Capture the cell that displays the provided text and extract its [x, y] central coordinate. 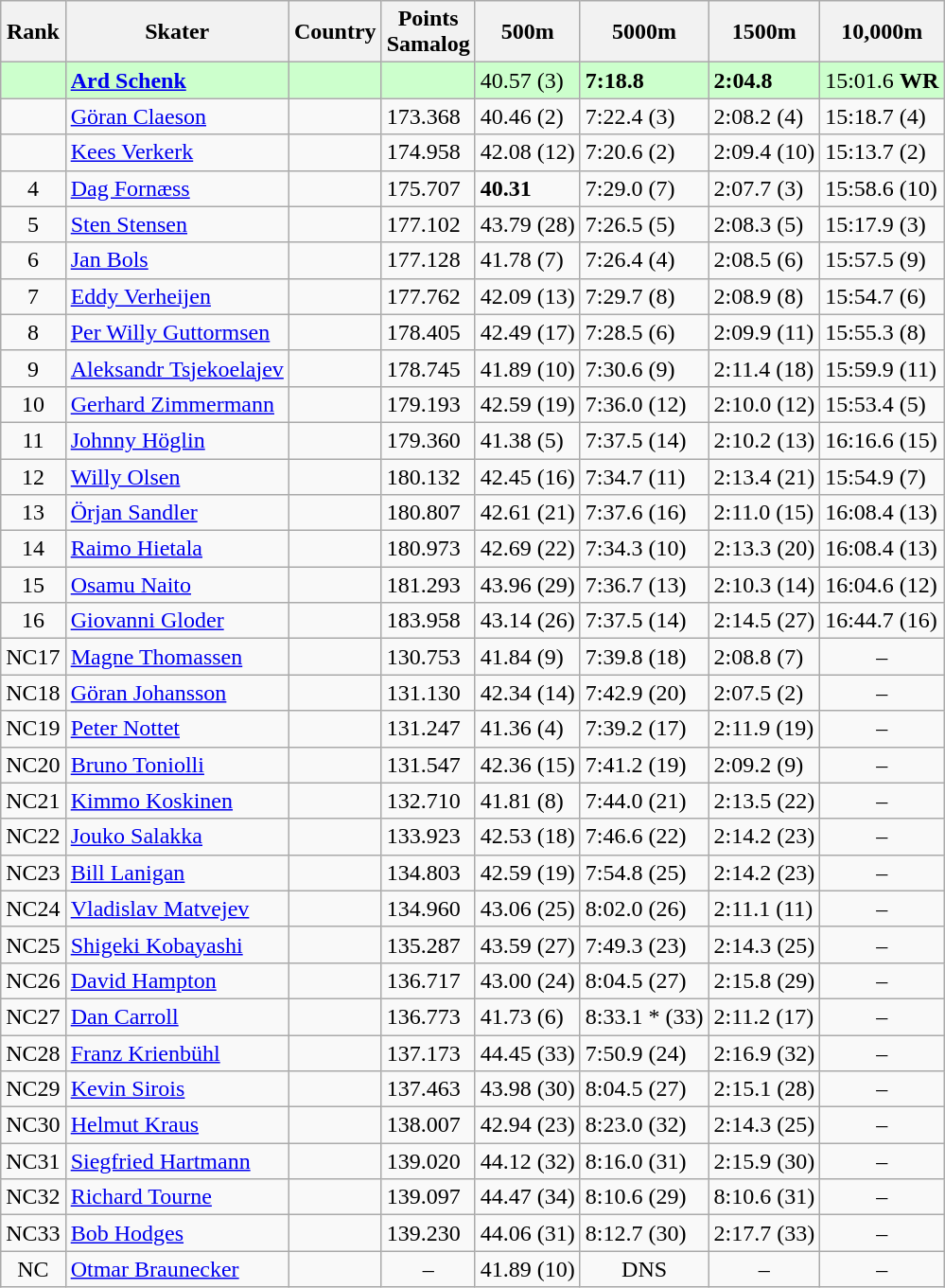
2:13.3 (20) [764, 549]
44.47 (34) [528, 1197]
2:04.8 [764, 80]
16:44.7 (16) [882, 621]
7:29.7 (8) [644, 296]
Bruno Toniolli [177, 765]
16 [33, 621]
15 [33, 585]
David Hampton [177, 980]
2:07.5 (2) [764, 693]
2:13.4 (21) [764, 476]
Helmut Kraus [177, 1125]
7:42.9 (20) [644, 693]
Göran Claeson [177, 116]
NC17 [33, 657]
179.193 [428, 404]
Jouko Salakka [177, 837]
7:54.8 (25) [644, 873]
7:20.6 (2) [644, 152]
177.128 [428, 260]
NC24 [33, 909]
2:08.8 (7) [764, 657]
NC25 [33, 944]
Sten Stensen [177, 224]
7:26.5 (5) [644, 224]
Aleksandr Tsjekoelajev [177, 368]
43.14 (26) [528, 621]
139.020 [428, 1161]
Per Willy Guttormsen [177, 332]
NC19 [33, 729]
7:39.8 (18) [644, 657]
Raimo Hietala [177, 549]
7:36.7 (13) [644, 585]
15:01.6 WR [882, 80]
2:11.2 (17) [764, 1016]
8:12.7 (30) [644, 1233]
Jan Bols [177, 260]
43.79 (28) [528, 224]
Örjan Sandler [177, 513]
131.247 [428, 729]
500m [528, 32]
7:44.0 (21) [644, 801]
NC29 [33, 1089]
174.958 [428, 152]
2:10.3 (14) [764, 585]
173.368 [428, 116]
4 [33, 188]
43.06 (25) [528, 909]
8:10.6 (29) [644, 1197]
Magne Thomassen [177, 657]
2:09.2 (9) [764, 765]
139.097 [428, 1197]
8:33.1 * (33) [644, 1016]
NC30 [33, 1125]
139.230 [428, 1233]
14 [33, 549]
183.958 [428, 621]
Vladislav Matvejev [177, 909]
5000m [644, 32]
138.007 [428, 1125]
135.287 [428, 944]
7:49.3 (23) [644, 944]
7:26.4 (4) [644, 260]
136.717 [428, 980]
Giovanni Gloder [177, 621]
11 [33, 440]
133.923 [428, 837]
7:34.3 (10) [644, 549]
44.12 (32) [528, 1161]
2:11.4 (18) [764, 368]
7:46.6 (22) [644, 837]
2:13.5 (22) [764, 801]
2:07.7 (3) [764, 188]
15:53.4 (5) [882, 404]
180.973 [428, 549]
Richard Tourne [177, 1197]
175.707 [428, 188]
Otmar Braunecker [177, 1269]
2:08.9 (8) [764, 296]
42.94 (23) [528, 1125]
Gerhard Zimmermann [177, 404]
8:10.6 (31) [764, 1197]
10 [33, 404]
NC31 [33, 1161]
8 [33, 332]
15:57.5 (9) [882, 260]
42.09 (13) [528, 296]
Rank [33, 32]
137.173 [428, 1053]
41.84 (9) [528, 657]
2:15.9 (30) [764, 1161]
180.132 [428, 476]
41.73 (6) [528, 1016]
8:16.0 (31) [644, 1161]
7:41.2 (19) [644, 765]
15:55.3 (8) [882, 332]
8:23.0 (32) [644, 1125]
42.08 (12) [528, 152]
10,000m [882, 32]
178.405 [428, 332]
Dag Fornæss [177, 188]
Bill Lanigan [177, 873]
Göran Johansson [177, 693]
42.45 (16) [528, 476]
178.745 [428, 368]
2:11.0 (15) [764, 513]
43.00 (24) [528, 980]
7:37.6 (16) [644, 513]
40.57 (3) [528, 80]
2:16.9 (32) [764, 1053]
Skater [177, 32]
42.36 (15) [528, 765]
15:58.6 (10) [882, 188]
13 [33, 513]
131.130 [428, 693]
41.81 (8) [528, 801]
179.360 [428, 440]
Points Samalog [428, 32]
40.31 [528, 188]
Peter Nottet [177, 729]
134.803 [428, 873]
7:18.8 [644, 80]
43.98 (30) [528, 1089]
177.102 [428, 224]
16:04.6 (12) [882, 585]
Shigeki Kobayashi [177, 944]
40.46 (2) [528, 116]
2:14.5 (27) [764, 621]
Kees Verkerk [177, 152]
7:50.9 (24) [644, 1053]
DNS [644, 1269]
134.960 [428, 909]
NC23 [33, 873]
Bob Hodges [177, 1233]
41.78 (7) [528, 260]
41.38 (5) [528, 440]
Siegfried Hartmann [177, 1161]
NC28 [33, 1053]
15:17.9 (3) [882, 224]
2:15.1 (28) [764, 1089]
15:54.9 (7) [882, 476]
15:59.9 (11) [882, 368]
2:08.5 (6) [764, 260]
130.753 [428, 657]
44.06 (31) [528, 1233]
7:22.4 (3) [644, 116]
131.547 [428, 765]
43.96 (29) [528, 585]
7:36.0 (12) [644, 404]
NC32 [33, 1197]
NC20 [33, 765]
42.53 (18) [528, 837]
1500m [764, 32]
7:39.2 (17) [644, 729]
Kimmo Koskinen [177, 801]
Osamu Naito [177, 585]
NC22 [33, 837]
Franz Krienbühl [177, 1053]
NC21 [33, 801]
44.45 (33) [528, 1053]
Eddy Verheijen [177, 296]
6 [33, 260]
15:18.7 (4) [882, 116]
2:09.9 (11) [764, 332]
2:11.1 (11) [764, 909]
2:08.2 (4) [764, 116]
Ard Schenk [177, 80]
NC18 [33, 693]
7:30.6 (9) [644, 368]
180.807 [428, 513]
2:10.2 (13) [764, 440]
16:16.6 (15) [882, 440]
NC26 [33, 980]
42.61 (21) [528, 513]
Country [335, 32]
136.773 [428, 1016]
Willy Olsen [177, 476]
2:11.9 (19) [764, 729]
Johnny Höglin [177, 440]
NC27 [33, 1016]
132.710 [428, 801]
2:09.4 (10) [764, 152]
42.34 (14) [528, 693]
12 [33, 476]
42.69 (22) [528, 549]
2:17.7 (33) [764, 1233]
7:34.7 (11) [644, 476]
2:08.3 (5) [764, 224]
Kevin Sirois [177, 1089]
9 [33, 368]
137.463 [428, 1089]
8:02.0 (26) [644, 909]
43.59 (27) [528, 944]
Dan Carroll [177, 1016]
7 [33, 296]
2:10.0 (12) [764, 404]
NC [33, 1269]
41.36 (4) [528, 729]
7:29.0 (7) [644, 188]
15:13.7 (2) [882, 152]
15:54.7 (6) [882, 296]
181.293 [428, 585]
7:28.5 (6) [644, 332]
2:15.8 (29) [764, 980]
NC33 [33, 1233]
42.49 (17) [528, 332]
177.762 [428, 296]
5 [33, 224]
